Locate the cell with the specified text and output its (X, Y) center coordinate. 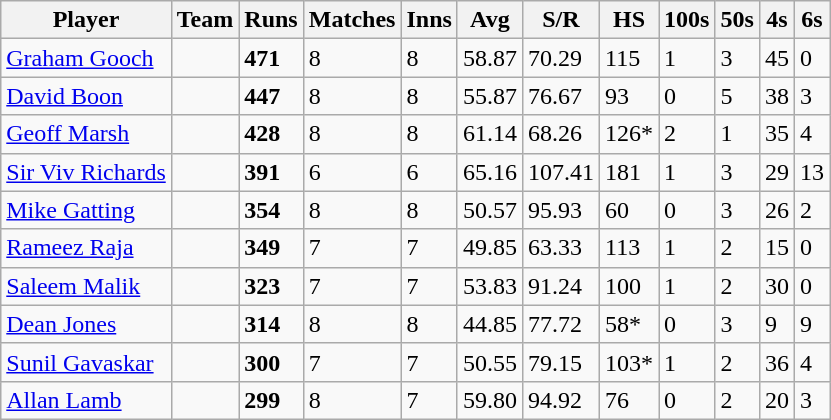
36 (776, 362)
S/R (560, 20)
50.57 (490, 210)
391 (271, 172)
Sir Viv Richards (86, 172)
26 (776, 210)
61.14 (490, 134)
63.33 (560, 248)
103* (628, 362)
76.67 (560, 96)
4s (776, 20)
Geoff Marsh (86, 134)
15 (776, 248)
45 (776, 58)
300 (271, 362)
30 (776, 286)
44.85 (490, 324)
77.72 (560, 324)
79.15 (560, 362)
428 (271, 134)
Saleem Malik (86, 286)
447 (271, 96)
126* (628, 134)
58.87 (490, 58)
314 (271, 324)
13 (812, 172)
29 (776, 172)
107.41 (560, 172)
38 (776, 96)
299 (271, 400)
323 (271, 286)
Runs (271, 20)
Team (205, 20)
50.55 (490, 362)
59.80 (490, 400)
Sunil Gavaskar (86, 362)
55.87 (490, 96)
Player (86, 20)
94.92 (560, 400)
65.16 (490, 172)
49.85 (490, 248)
HS (628, 20)
Mike Gatting (86, 210)
Rameez Raja (86, 248)
93 (628, 96)
95.93 (560, 210)
Avg (490, 20)
Graham Gooch (86, 58)
5 (737, 96)
113 (628, 248)
53.83 (490, 286)
60 (628, 210)
Allan Lamb (86, 400)
354 (271, 210)
Matches (352, 20)
349 (271, 248)
Dean Jones (86, 324)
471 (271, 58)
70.29 (560, 58)
50s (737, 20)
100s (687, 20)
115 (628, 58)
David Boon (86, 96)
Inns (429, 20)
181 (628, 172)
20 (776, 400)
6s (812, 20)
76 (628, 400)
58* (628, 324)
91.24 (560, 286)
68.26 (560, 134)
35 (776, 134)
100 (628, 286)
